Identify which cell holds the provided text, then report its [x, y] central coordinate. 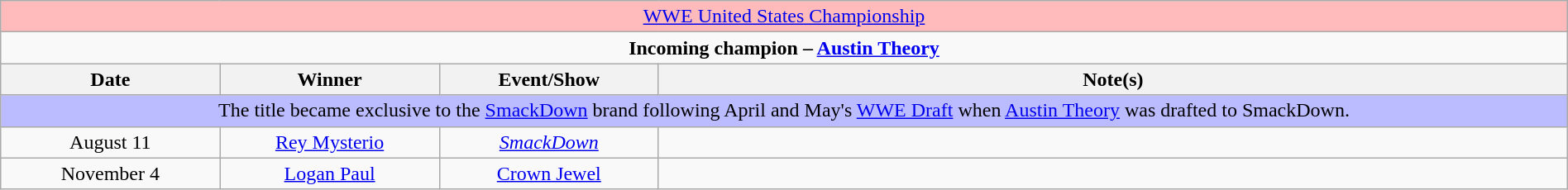
Winner [329, 79]
Note(s) [1113, 79]
SmackDown [549, 142]
WWE United States Championship [784, 17]
Event/Show [549, 79]
Date [111, 79]
Crown Jewel [549, 173]
November 4 [111, 173]
Logan Paul [329, 173]
Rey Mysterio [329, 142]
The title became exclusive to the SmackDown brand following April and May's WWE Draft when Austin Theory was drafted to SmackDown. [784, 111]
Incoming champion – Austin Theory [784, 48]
August 11 [111, 142]
